Pinpoint the cell where the given text exists, returning its (x, y) midpoint coordinate. 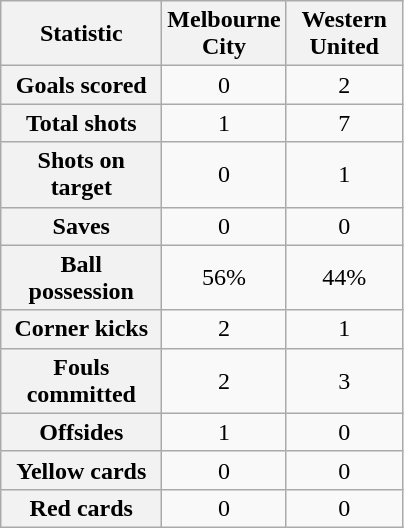
Shots on target (82, 174)
Melbourne City (224, 34)
3 (344, 380)
Fouls committed (82, 380)
Western United (344, 34)
Red cards (82, 508)
7 (344, 123)
Goals scored (82, 85)
44% (344, 278)
Yellow cards (82, 470)
Statistic (82, 34)
Ball possession (82, 278)
Total shots (82, 123)
Corner kicks (82, 329)
Saves (82, 226)
56% (224, 278)
Offsides (82, 432)
